Scan for the cell matching the given text and deliver its (x, y) coordinate at center. 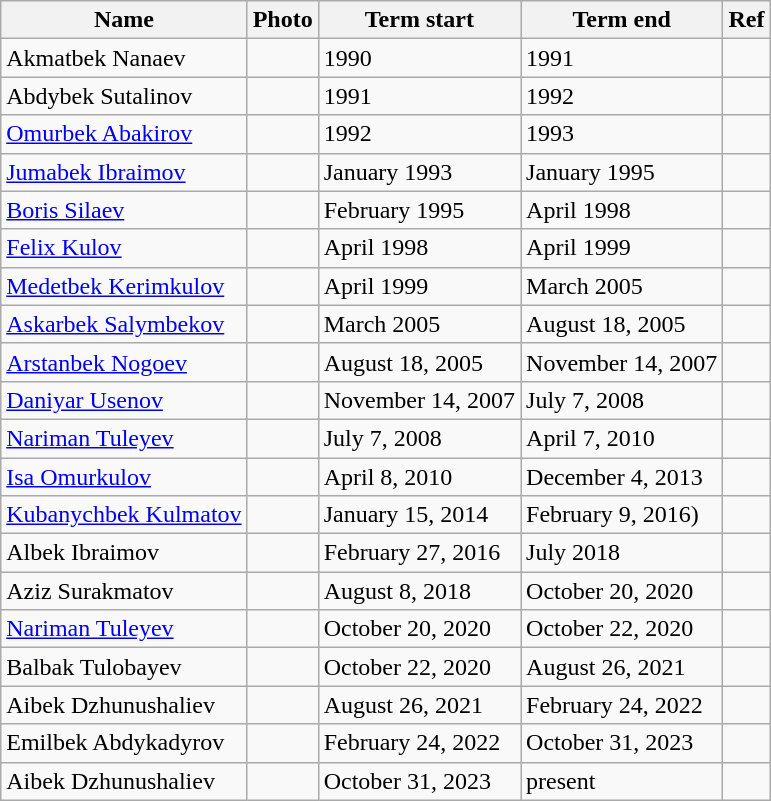
Albek Ibraimov (124, 553)
Arstanbek Nogoev (124, 362)
Omurbek Abakirov (124, 134)
Balbak Tulobayev (124, 667)
Medetbek Kerimkulov (124, 286)
Term start (419, 20)
April 8, 2010 (419, 477)
Abdybek Sutalinov (124, 96)
February 27, 2016 (419, 553)
Jumabek Ibraimov (124, 172)
Name (124, 20)
present (622, 781)
Photo (282, 20)
August 8, 2018 (419, 591)
Askarbek Salymbekov (124, 324)
February 9, 2016) (622, 515)
January 1995 (622, 172)
Akmatbek Nanaev (124, 58)
Emilbek Abdykadyrov (124, 743)
Term end (622, 20)
January 15, 2014 (419, 515)
Kubanychbek Kulmatov (124, 515)
Boris Silaev (124, 210)
Felix Kulov (124, 248)
Ref (746, 20)
December 4, 2013 (622, 477)
April 7, 2010 (622, 438)
Aziz Surakmatov (124, 591)
February 1995 (419, 210)
1990 (419, 58)
1993 (622, 134)
January 1993 (419, 172)
July 2018 (622, 553)
Daniyar Usenov (124, 400)
Isa Omurkulov (124, 477)
